Output the [X, Y] coordinate of the center of the cell containing the given text.  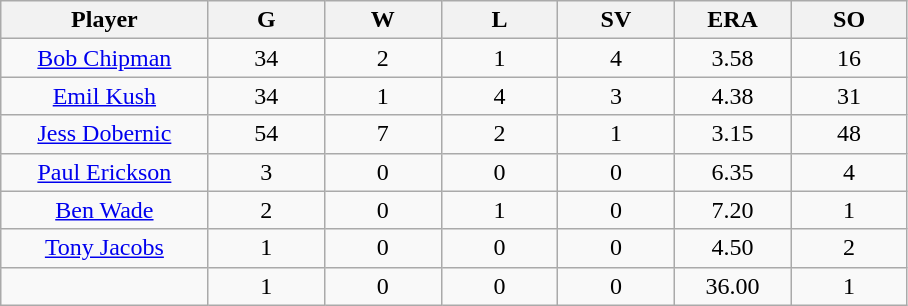
SV [616, 20]
Tony Jacobs [104, 248]
Bob Chipman [104, 58]
G [266, 20]
L [500, 20]
SO [850, 20]
31 [850, 96]
Paul Erickson [104, 172]
7 [384, 134]
W [384, 20]
Player [104, 20]
6.35 [732, 172]
Jess Dobernic [104, 134]
4.50 [732, 248]
3.58 [732, 58]
54 [266, 134]
4.38 [732, 96]
48 [850, 134]
36.00 [732, 286]
Ben Wade [104, 210]
Emil Kush [104, 96]
ERA [732, 20]
16 [850, 58]
7.20 [732, 210]
3.15 [732, 134]
